Determine the (X, Y) coordinate at the center of the cell enclosing the given text.  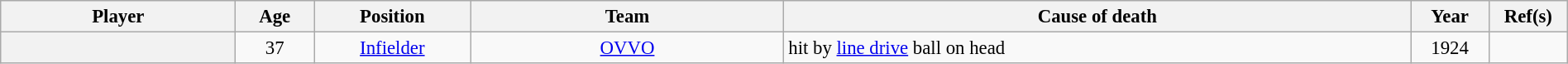
Player (118, 17)
Team (627, 17)
37 (275, 48)
1924 (1451, 48)
Year (1451, 17)
Age (275, 17)
Cause of death (1097, 17)
hit by line drive ball on head (1097, 48)
Infielder (392, 48)
Ref(s) (1528, 17)
OVVO (627, 48)
Position (392, 17)
